Determine the [X, Y] coordinate at the center of the cell enclosing the given text.  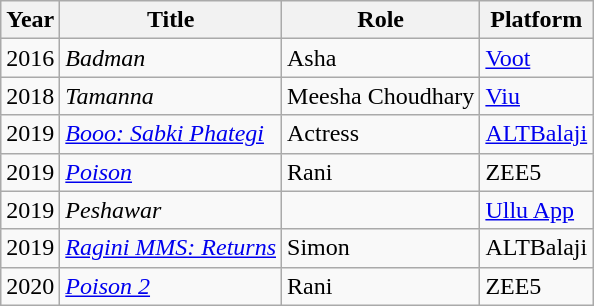
2016 [30, 58]
Voot [536, 58]
Booo: Sabki Phategi [171, 134]
Year [30, 20]
Role [381, 20]
Meesha Choudhary [381, 96]
Poison 2 [171, 286]
Title [171, 20]
Asha [381, 58]
Platform [536, 20]
Simon [381, 248]
Peshawar [171, 210]
Ullu App [536, 210]
2018 [30, 96]
Badman [171, 58]
Poison [171, 172]
Tamanna [171, 96]
2020 [30, 286]
Viu [536, 96]
Actress [381, 134]
Ragini MMS: Returns [171, 248]
